Output the (x, y) coordinate of the center of the cell containing the given text.  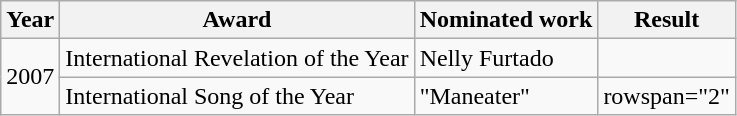
Nominated work (506, 20)
rowspan="2" (667, 96)
Year (30, 20)
Nelly Furtado (506, 58)
2007 (30, 77)
Award (237, 20)
International Song of the Year (237, 96)
Result (667, 20)
"Maneater" (506, 96)
International Revelation of the Year (237, 58)
